Locate the cell with the specified text and output its [x, y] center coordinate. 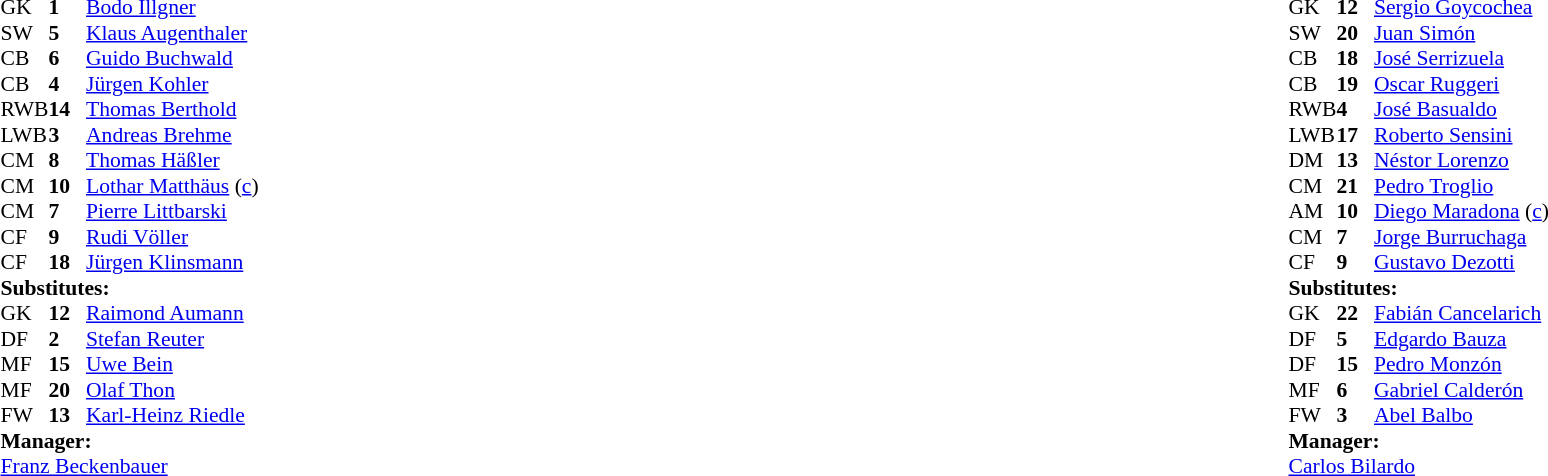
Andreas Brehme [172, 135]
DM [1312, 161]
17 [1355, 135]
21 [1355, 186]
Substitutes: [129, 288]
Guido Buchwald [172, 59]
Rudi Völler [172, 237]
2 [67, 339]
14 [67, 109]
Olaf Thon [172, 390]
Raimond Aumann [172, 313]
Klaus Augenthaler [172, 33]
Karl-Heinz Riedle [172, 415]
Pierre Littbarski [172, 211]
8 [67, 161]
AM [1312, 211]
Thomas Häßler [172, 161]
12 [67, 313]
Thomas Berthold [172, 109]
Manager: [129, 441]
Lothar Matthäus (c) [172, 186]
Jürgen Klinsmann [172, 263]
Uwe Bein [172, 365]
Jürgen Kohler [172, 84]
19 [1355, 84]
Stefan Reuter [172, 339]
22 [1355, 313]
